For the text-containing cell, return its midpoint in (X, Y) coordinate format. 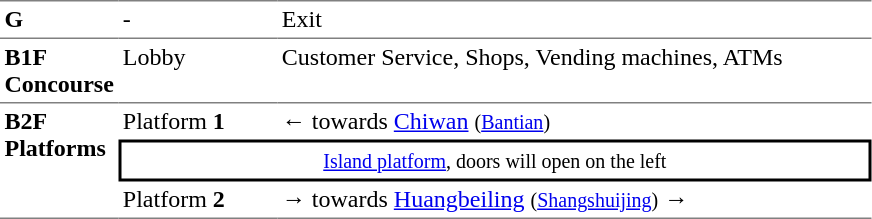
Lobby (198, 71)
Island platform, doors will open on the left (494, 161)
Customer Service, Shops, Vending machines, ATMs (574, 71)
B1FConcourse (59, 71)
Platform 1 (198, 122)
Exit (574, 19)
- (198, 19)
← towards Chiwan (Bantian) (574, 122)
G (59, 19)
